For the text-containing cell, return its midpoint in (x, y) coordinate format. 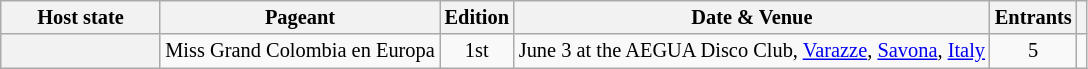
Host state (81, 17)
June 3 at the AEGUA Disco Club, Varazze, Savona, Italy (752, 51)
1st (477, 51)
Entrants (1034, 17)
Miss Grand Colombia en Europa (300, 51)
Pageant (300, 17)
5 (1034, 51)
Edition (477, 17)
Date & Venue (752, 17)
